Pinpoint the cell where the given text exists, returning its [X, Y] midpoint coordinate. 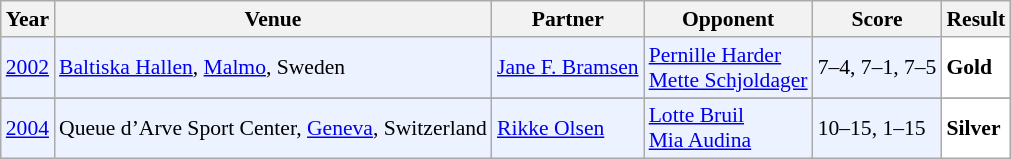
Score [878, 19]
Baltiska Hallen, Malmo, Sweden [273, 68]
7–4, 7–1, 7–5 [878, 68]
Rikke Olsen [568, 128]
Venue [273, 19]
Silver [976, 128]
2004 [28, 128]
Jane F. Bramsen [568, 68]
Gold [976, 68]
Lotte Bruil Mia Audina [728, 128]
Year [28, 19]
2002 [28, 68]
Pernille Harder Mette Schjoldager [728, 68]
10–15, 1–15 [878, 128]
Queue d’Arve Sport Center, Geneva, Switzerland [273, 128]
Partner [568, 19]
Opponent [728, 19]
Result [976, 19]
